For the text-containing cell, return its midpoint in [X, Y] coordinate format. 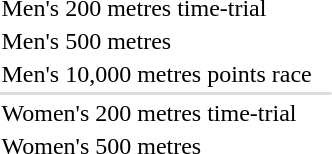
Men's 10,000 metres points race [156, 74]
Women's 200 metres time-trial [156, 113]
Men's 500 metres [156, 41]
